Provide the [X, Y] coordinate of the cell's center where the given text is located.  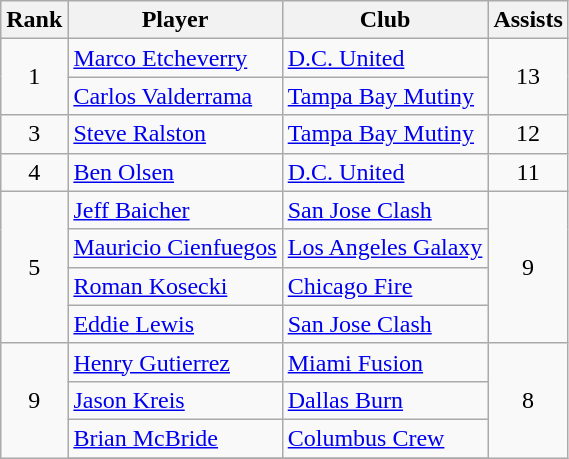
Player [175, 20]
Rank [34, 20]
5 [34, 267]
3 [34, 134]
Chicago Fire [385, 286]
Jeff Baicher [175, 210]
Ben Olsen [175, 172]
8 [528, 400]
Henry Gutierrez [175, 362]
Steve Ralston [175, 134]
Club [385, 20]
Assists [528, 20]
Jason Kreis [175, 400]
4 [34, 172]
Mauricio Cienfuegos [175, 248]
Marco Etcheverry [175, 58]
11 [528, 172]
Los Angeles Galaxy [385, 248]
Miami Fusion [385, 362]
Brian McBride [175, 438]
1 [34, 77]
Eddie Lewis [175, 324]
Columbus Crew [385, 438]
Roman Kosecki [175, 286]
Dallas Burn [385, 400]
13 [528, 77]
12 [528, 134]
Carlos Valderrama [175, 96]
